Capture the cell that displays the provided text and extract its (x, y) central coordinate. 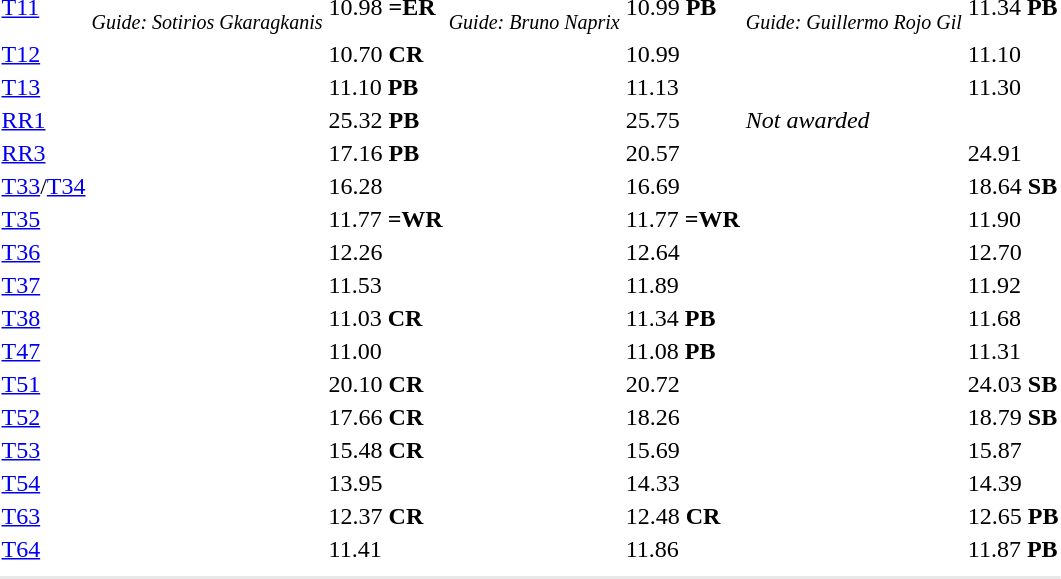
11.10 PB (386, 87)
15.87 (1013, 450)
11.68 (1013, 318)
T13 (44, 87)
12.70 (1013, 252)
11.31 (1013, 351)
14.33 (682, 483)
12.48 CR (682, 516)
T53 (44, 450)
25.32 PB (386, 120)
18.64 SB (1013, 186)
10.70 CR (386, 54)
Not awarded (902, 120)
20.57 (682, 153)
11.03 CR (386, 318)
16.28 (386, 186)
11.87 PB (1013, 549)
11.08 PB (682, 351)
12.26 (386, 252)
18.26 (682, 417)
11.00 (386, 351)
T38 (44, 318)
12.64 (682, 252)
T33/T34 (44, 186)
10.99 (682, 54)
T64 (44, 549)
11.34 PB (682, 318)
15.69 (682, 450)
11.92 (1013, 285)
25.75 (682, 120)
24.91 (1013, 153)
T12 (44, 54)
13.95 (386, 483)
T52 (44, 417)
12.65 PB (1013, 516)
11.10 (1013, 54)
RR1 (44, 120)
20.72 (682, 384)
15.48 CR (386, 450)
T36 (44, 252)
18.79 SB (1013, 417)
T47 (44, 351)
17.66 CR (386, 417)
17.16 PB (386, 153)
24.03 SB (1013, 384)
11.89 (682, 285)
T51 (44, 384)
RR3 (44, 153)
T35 (44, 219)
16.69 (682, 186)
11.86 (682, 549)
14.39 (1013, 483)
11.30 (1013, 87)
T63 (44, 516)
20.10 CR (386, 384)
T54 (44, 483)
11.41 (386, 549)
12.37 CR (386, 516)
11.53 (386, 285)
T37 (44, 285)
11.90 (1013, 219)
11.13 (682, 87)
